Pinpoint the cell where the given text exists, returning its [x, y] midpoint coordinate. 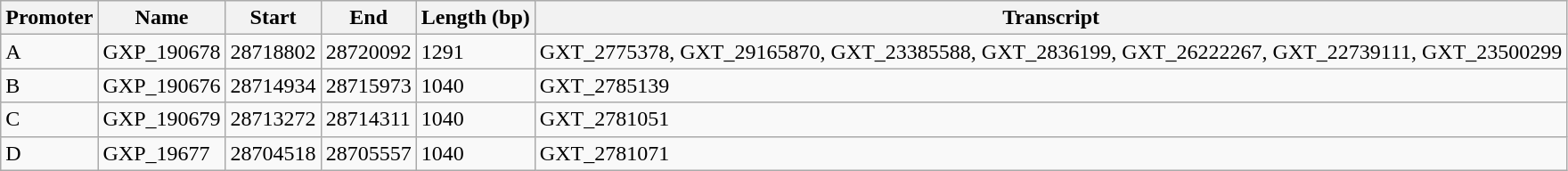
28704518 [273, 153]
Length (bp) [476, 18]
Transcript [1051, 18]
GXT_2775378, GXT_29165870, GXT_23385588, GXT_2836199, GXT_26222267, GXT_22739111, GXT_23500299 [1051, 52]
Promoter [50, 18]
28713272 [273, 119]
D [50, 153]
28705557 [369, 153]
1291 [476, 52]
B [50, 85]
28720092 [369, 52]
GXP_19677 [162, 153]
A [50, 52]
C [50, 119]
GXP_190678 [162, 52]
End [369, 18]
GXP_190679 [162, 119]
GXT_2785139 [1051, 85]
GXT_2781051 [1051, 119]
GXT_2781071 [1051, 153]
Name [162, 18]
28714934 [273, 85]
28718802 [273, 52]
GXP_190676 [162, 85]
Start [273, 18]
28715973 [369, 85]
28714311 [369, 119]
